Return the [x, y] coordinate for the center point of the cell that contains the specified text.  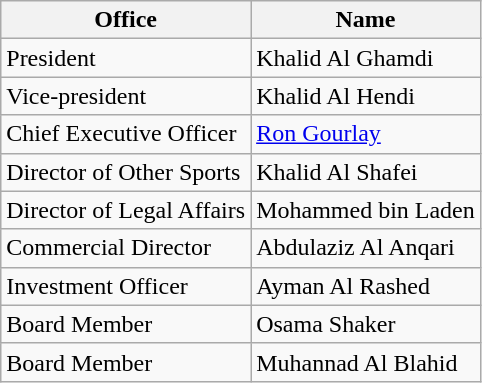
Muhannad Al Blahid [366, 362]
Vice-president [126, 96]
Khalid Al Hendi [366, 96]
Investment Officer [126, 286]
Ron Gourlay [366, 134]
Director of Legal Affairs [126, 210]
Director of Other Sports [126, 172]
Mohammed bin Laden [366, 210]
Khalid Al Ghamdi [366, 58]
Chief Executive Officer [126, 134]
Abdulaziz Al Anqari [366, 248]
Khalid Al Shafei [366, 172]
Name [366, 20]
President [126, 58]
Ayman Al Rashed [366, 286]
Office [126, 20]
Commercial Director [126, 248]
Osama Shaker [366, 324]
